Identify which cell holds the provided text, then report its (X, Y) central coordinate. 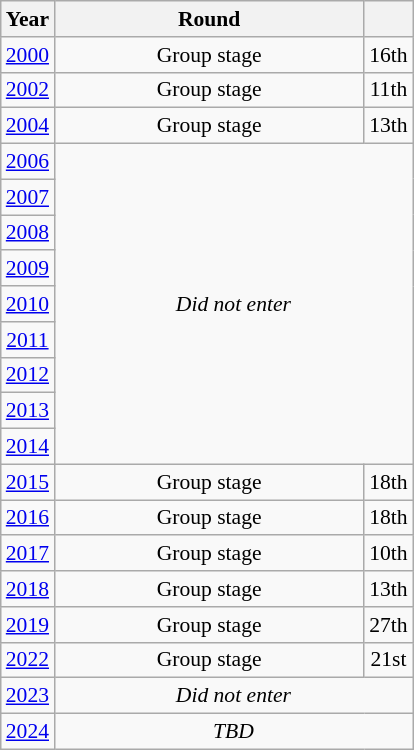
2007 (28, 197)
2002 (28, 90)
27th (388, 625)
2014 (28, 447)
10th (388, 554)
2024 (28, 732)
2023 (28, 696)
21st (388, 660)
2009 (28, 269)
2019 (28, 625)
2008 (28, 233)
2012 (28, 375)
2017 (28, 554)
2011 (28, 340)
2015 (28, 482)
Round (209, 19)
2016 (28, 518)
TBD (234, 732)
2013 (28, 411)
2004 (28, 126)
2000 (28, 55)
2010 (28, 304)
2006 (28, 162)
11th (388, 90)
16th (388, 55)
2018 (28, 589)
2022 (28, 660)
Year (28, 19)
